Output the [X, Y] coordinate of the center of the cell containing the given text.  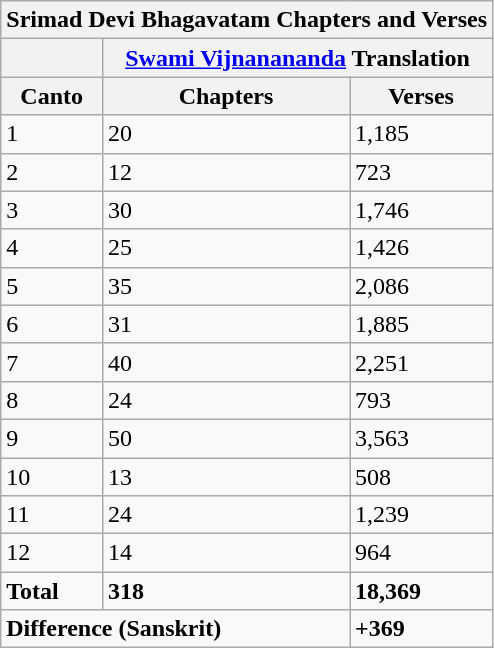
723 [422, 172]
508 [422, 477]
1,239 [422, 515]
793 [422, 400]
Total [52, 591]
10 [52, 477]
3,563 [422, 438]
7 [52, 362]
1,746 [422, 210]
8 [52, 400]
6 [52, 324]
1,426 [422, 248]
4 [52, 248]
Swami Vijnanananda Translation [298, 58]
20 [226, 134]
25 [226, 248]
Canto [52, 96]
964 [422, 553]
31 [226, 324]
5 [52, 286]
Srimad Devi Bhagavatam Chapters and Verses [247, 20]
40 [226, 362]
35 [226, 286]
9 [52, 438]
1,885 [422, 324]
318 [226, 591]
Verses [422, 96]
2,086 [422, 286]
50 [226, 438]
1,185 [422, 134]
2,251 [422, 362]
30 [226, 210]
3 [52, 210]
18,369 [422, 591]
11 [52, 515]
Difference (Sanskrit) [176, 629]
+369 [422, 629]
Chapters [226, 96]
13 [226, 477]
14 [226, 553]
1 [52, 134]
2 [52, 172]
